Provide the (x, y) coordinate of the cell's center where the given text is located.  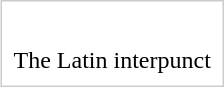
The Latin interpunct (112, 60)
